Scan for the cell matching the given text and deliver its [x, y] coordinate at center. 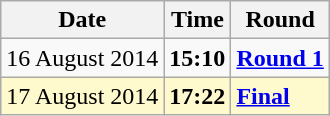
15:10 [198, 58]
Final [280, 96]
17:22 [198, 96]
Time [198, 20]
16 August 2014 [82, 58]
17 August 2014 [82, 96]
Round 1 [280, 58]
Round [280, 20]
Date [82, 20]
